Capture the cell that displays the provided text and extract its [X, Y] central coordinate. 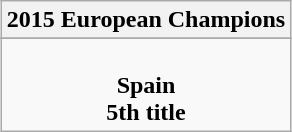
Spain5th title [146, 85]
2015 European Champions [146, 20]
